Extract the [X, Y] coordinate from the center of the cell holding the provided text.  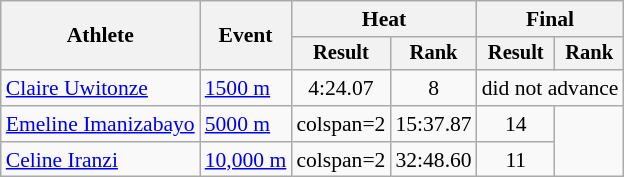
Heat [384, 19]
did not advance [550, 88]
Athlete [100, 36]
Claire Uwitonze [100, 88]
4:24.07 [340, 88]
8 [433, 88]
colspan=2 [340, 124]
Emeline Imanizabayo [100, 124]
1500 m [246, 88]
Event [246, 36]
14 [516, 124]
15:37.87 [433, 124]
5000 m [246, 124]
Final [550, 19]
